Locate the cell with the specified text and output its [x, y] center coordinate. 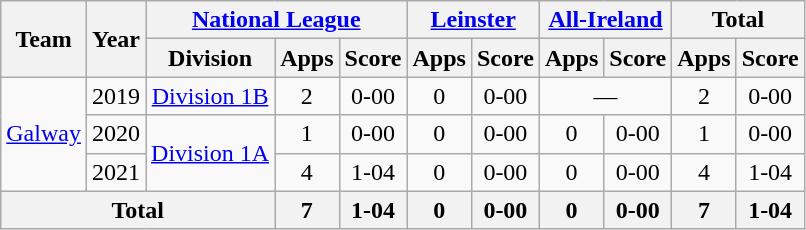
Division 1B [210, 96]
2019 [116, 96]
Division [210, 58]
Division 1A [210, 153]
2020 [116, 134]
Galway [44, 134]
2021 [116, 172]
All-Ireland [605, 20]
Year [116, 39]
National League [276, 20]
— [605, 96]
Team [44, 39]
Leinster [473, 20]
